Detect which cell encompasses the target text, then output its [x, y] center coordinate. 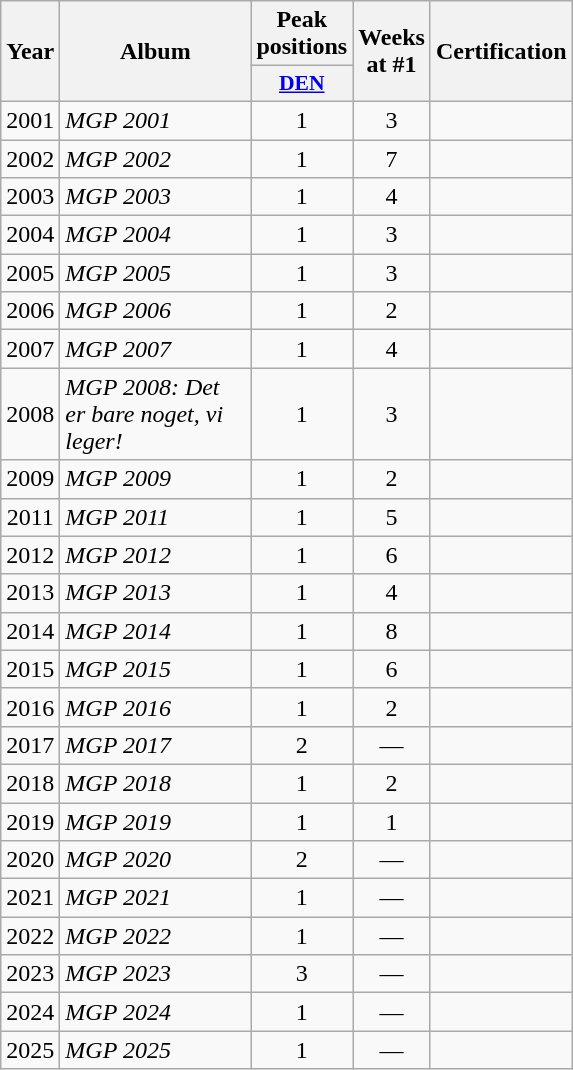
2024 [30, 1012]
MGP 2015 [156, 669]
MGP 2016 [156, 707]
Year [30, 52]
2016 [30, 707]
2002 [30, 159]
MGP 2014 [156, 631]
DEN [302, 84]
2023 [30, 974]
2013 [30, 593]
2012 [30, 555]
2014 [30, 631]
2005 [30, 273]
2009 [30, 479]
2015 [30, 669]
2004 [30, 235]
MGP 2012 [156, 555]
2021 [30, 898]
MGP 2011 [156, 517]
Album [156, 52]
5 [392, 517]
8 [392, 631]
Weeks at #1 [392, 52]
MGP 2019 [156, 821]
Peak positions [302, 34]
MGP 2017 [156, 745]
2011 [30, 517]
MGP 2003 [156, 197]
MGP 2007 [156, 349]
MGP 2006 [156, 311]
2007 [30, 349]
MGP 2025 [156, 1050]
MGP 2001 [156, 120]
MGP 2013 [156, 593]
2018 [30, 783]
2008 [30, 414]
2006 [30, 311]
2022 [30, 936]
2003 [30, 197]
MGP 2023 [156, 974]
2020 [30, 860]
Certification [501, 52]
7 [392, 159]
MGP 2024 [156, 1012]
MGP 2005 [156, 273]
2019 [30, 821]
MGP 2020 [156, 860]
MGP 2002 [156, 159]
MGP 2008: Det er bare noget, vi leger! [156, 414]
MGP 2022 [156, 936]
2017 [30, 745]
MGP 2018 [156, 783]
2001 [30, 120]
MGP 2004 [156, 235]
MGP 2021 [156, 898]
MGP 2009 [156, 479]
2025 [30, 1050]
